Identify which cell holds the provided text, then report its (X, Y) central coordinate. 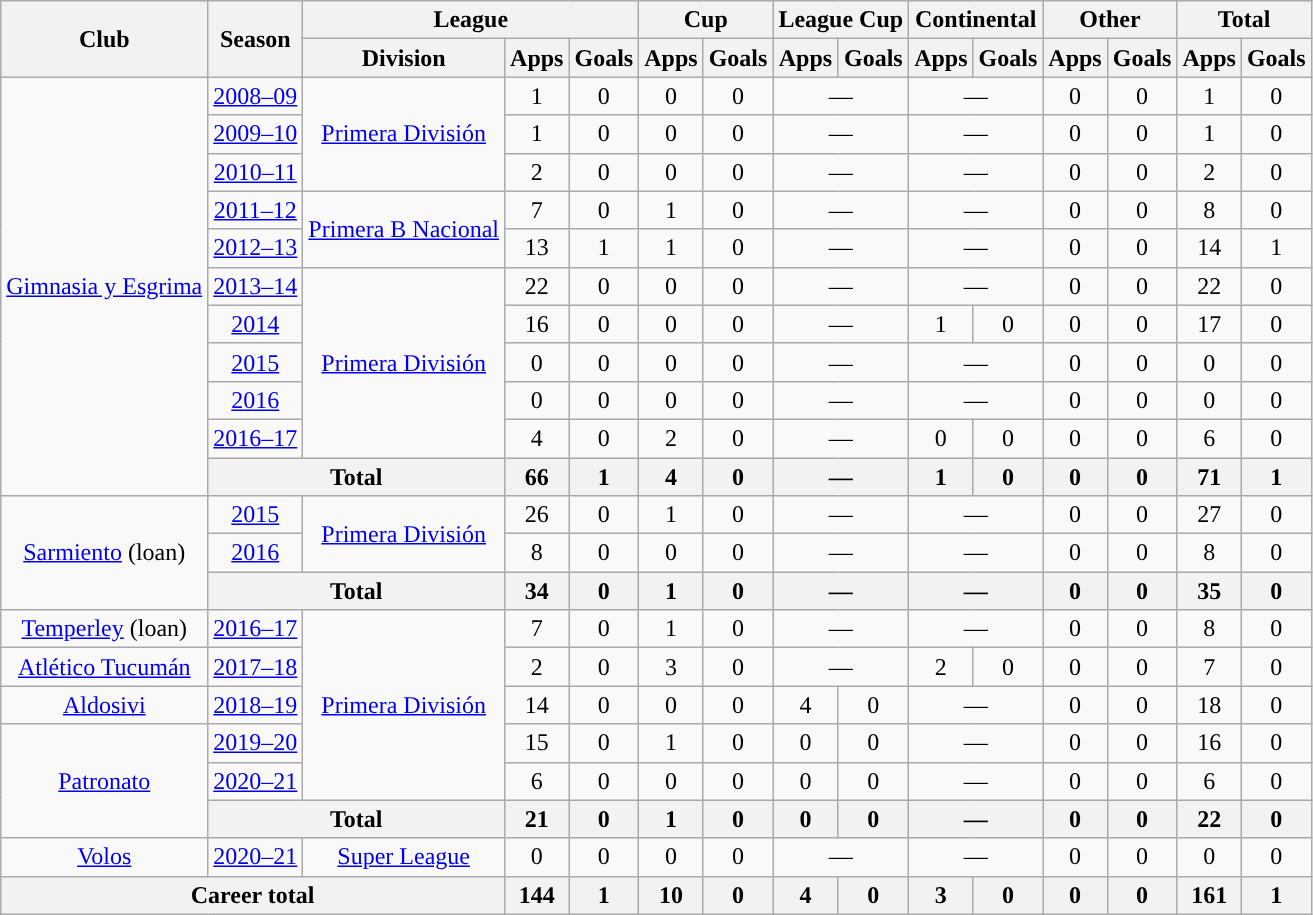
21 (537, 819)
Super League (404, 857)
League Cup (841, 20)
Career total (253, 895)
Other (1110, 20)
Patronato (104, 781)
18 (1209, 705)
Temperley (loan) (104, 629)
2019–20 (256, 743)
2011–12 (256, 210)
2008–09 (256, 96)
17 (1209, 324)
Primera B Nacional (404, 229)
Division (404, 58)
2017–18 (256, 667)
Aldosivi (104, 705)
13 (537, 248)
2010–11 (256, 172)
15 (537, 743)
66 (537, 477)
Cup (706, 20)
161 (1209, 895)
Continental (976, 20)
10 (671, 895)
Volos (104, 857)
2018–19 (256, 705)
144 (537, 895)
2013–14 (256, 286)
2012–13 (256, 248)
34 (537, 591)
Gimnasia y Esgrima (104, 286)
27 (1209, 515)
2009–10 (256, 134)
2014 (256, 324)
71 (1209, 477)
League (471, 20)
Club (104, 39)
26 (537, 515)
35 (1209, 591)
Season (256, 39)
Atlético Tucumán (104, 667)
Sarmiento (loan) (104, 553)
